Find where the given text appears and provide that cell's center as [X, Y] coordinate. 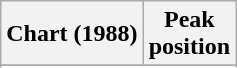
Peak position [189, 34]
Chart (1988) [72, 34]
